Scan for the cell matching the given text and deliver its [x, y] coordinate at center. 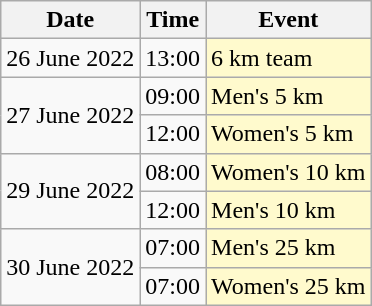
Women's 10 km [288, 172]
Men's 25 km [288, 248]
Women's 5 km [288, 134]
6 km team [288, 58]
30 June 2022 [70, 267]
Date [70, 20]
Men's 5 km [288, 96]
Women's 25 km [288, 286]
08:00 [173, 172]
Event [288, 20]
13:00 [173, 58]
29 June 2022 [70, 191]
26 June 2022 [70, 58]
Time [173, 20]
Men's 10 km [288, 210]
09:00 [173, 96]
27 June 2022 [70, 115]
